Return the [x, y] coordinate for the center point of the cell that contains the specified text.  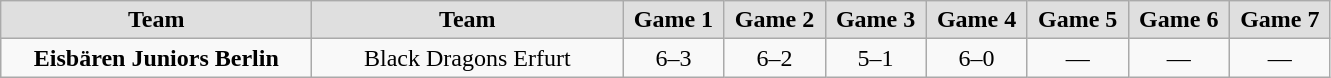
Game 4 [976, 20]
5–1 [876, 58]
Black Dragons Erfurt [468, 58]
6–2 [774, 58]
6–0 [976, 58]
Eisbären Juniors Berlin [156, 58]
Game 1 [674, 20]
Game 6 [1178, 20]
Game 2 [774, 20]
6–3 [674, 58]
Game 7 [1280, 20]
Game 5 [1078, 20]
Game 3 [876, 20]
